Find where the given text appears and provide that cell's center as [x, y] coordinate. 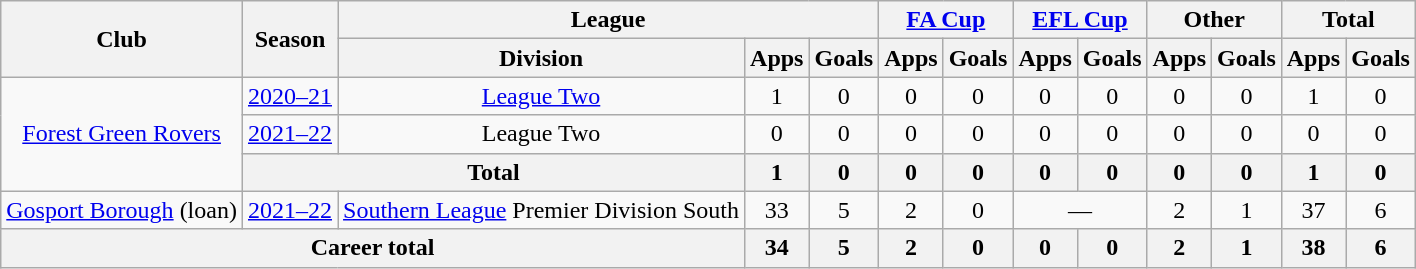
FA Cup [946, 20]
Division [542, 58]
Club [122, 39]
Career total [373, 248]
EFL Cup [1080, 20]
37 [1313, 210]
Other [1214, 20]
Southern League Premier Division South [542, 210]
33 [777, 210]
38 [1313, 248]
2020–21 [290, 96]
League [608, 20]
Gosport Borough (loan) [122, 210]
34 [777, 248]
Season [290, 39]
Forest Green Rovers [122, 134]
— [1080, 210]
